Locate the cell with the specified text and output its [x, y] center coordinate. 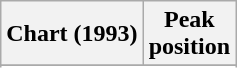
Peakposition [189, 34]
Chart (1993) [72, 34]
